Identify which cell holds the provided text, then report its (X, Y) central coordinate. 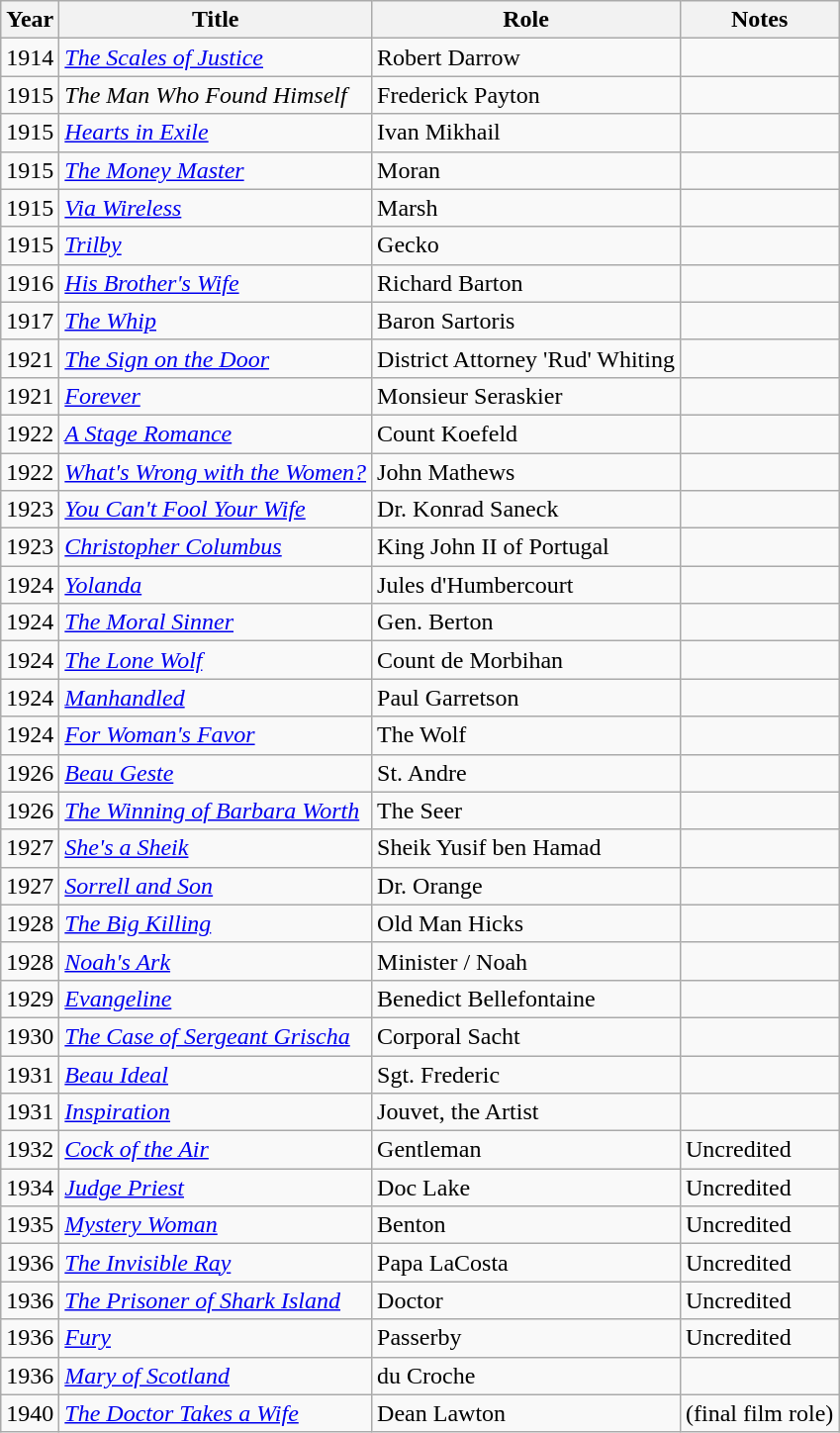
The Case of Sergeant Grischa (216, 1036)
The Seer (526, 811)
Passerby (526, 1338)
The Prisoner of Shark Island (216, 1300)
Count de Morbihan (526, 660)
Inspiration (216, 1112)
Frederick Payton (526, 95)
Corporal Sacht (526, 1036)
Notes (759, 20)
The Money Master (216, 170)
Judge Priest (216, 1188)
Trilby (216, 245)
1930 (30, 1036)
Minister / Noah (526, 961)
Dr. Orange (526, 886)
1932 (30, 1150)
The Doctor Takes a Wife (216, 1413)
1914 (30, 57)
Benton (526, 1225)
Monsieur Seraskier (526, 396)
Papa LaCosta (526, 1263)
Jouvet, the Artist (526, 1112)
Sheik Yusif ben Hamad (526, 848)
The Whip (216, 321)
For Woman's Favor (216, 735)
You Can't Fool Your Wife (216, 510)
Moran (526, 170)
Paul Garretson (526, 698)
Role (526, 20)
1929 (30, 999)
St. Andre (526, 773)
Ivan Mikhail (526, 133)
The Winning of Barbara Worth (216, 811)
John Mathews (526, 472)
Beau Geste (216, 773)
Yolanda (216, 585)
Sgt. Frederic (526, 1074)
1916 (30, 283)
The Moral Sinner (216, 622)
Fury (216, 1338)
Manhandled (216, 698)
1934 (30, 1188)
Year (30, 20)
The Sign on the Door (216, 358)
1940 (30, 1413)
Benedict Bellefontaine (526, 999)
Dean Lawton (526, 1413)
Doctor (526, 1300)
Beau Ideal (216, 1074)
Noah's Ark (216, 961)
Cock of the Air (216, 1150)
Hearts in Exile (216, 133)
His Brother's Wife (216, 283)
She's a Sheik (216, 848)
The Scales of Justice (216, 57)
Jules d'Humbercourt (526, 585)
Mary of Scotland (216, 1376)
The Man Who Found Himself (216, 95)
King John II of Portugal (526, 547)
du Croche (526, 1376)
1935 (30, 1225)
Forever (216, 396)
What's Wrong with the Women? (216, 472)
Christopher Columbus (216, 547)
Via Wireless (216, 208)
(final film role) (759, 1413)
Dr. Konrad Saneck (526, 510)
Robert Darrow (526, 57)
Old Man Hicks (526, 923)
The Lone Wolf (216, 660)
Marsh (526, 208)
Evangeline (216, 999)
Count Koefeld (526, 433)
A Stage Romance (216, 433)
The Wolf (526, 735)
Baron Sartoris (526, 321)
Mystery Woman (216, 1225)
Richard Barton (526, 283)
Doc Lake (526, 1188)
District Attorney 'Rud' Whiting (526, 358)
Gen. Berton (526, 622)
Title (216, 20)
Sorrell and Son (216, 886)
1917 (30, 321)
The Invisible Ray (216, 1263)
Gentleman (526, 1150)
Gecko (526, 245)
The Big Killing (216, 923)
